Detect which cell encompasses the target text, then output its (x, y) center coordinate. 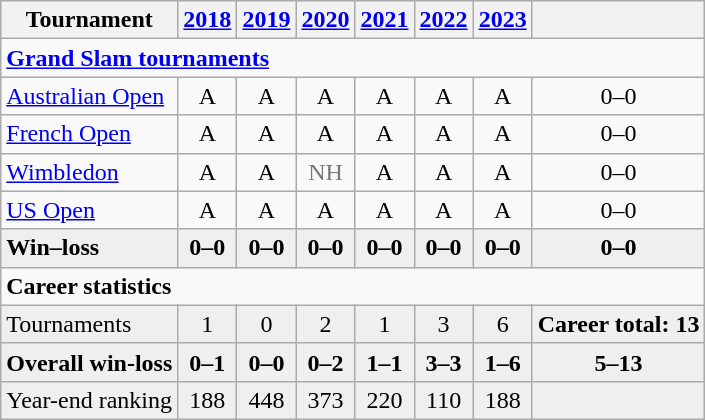
1–6 (502, 362)
2018 (208, 20)
Overall win-loss (90, 362)
Career total: 13 (618, 324)
3–3 (444, 362)
0–1 (208, 362)
Year-end ranking (90, 400)
220 (384, 400)
Career statistics (353, 286)
2023 (502, 20)
2019 (266, 20)
Australian Open (90, 96)
2021 (384, 20)
NH (326, 172)
Grand Slam tournaments (353, 58)
US Open (90, 210)
0 (266, 324)
2020 (326, 20)
5–13 (618, 362)
2022 (444, 20)
448 (266, 400)
110 (444, 400)
French Open (90, 134)
2 (326, 324)
373 (326, 400)
3 (444, 324)
Tournaments (90, 324)
0–2 (326, 362)
1–1 (384, 362)
Win–loss (90, 248)
6 (502, 324)
Tournament (90, 20)
Wimbledon (90, 172)
